Provide the (x, y) coordinate of the cell's center where the given text is located.  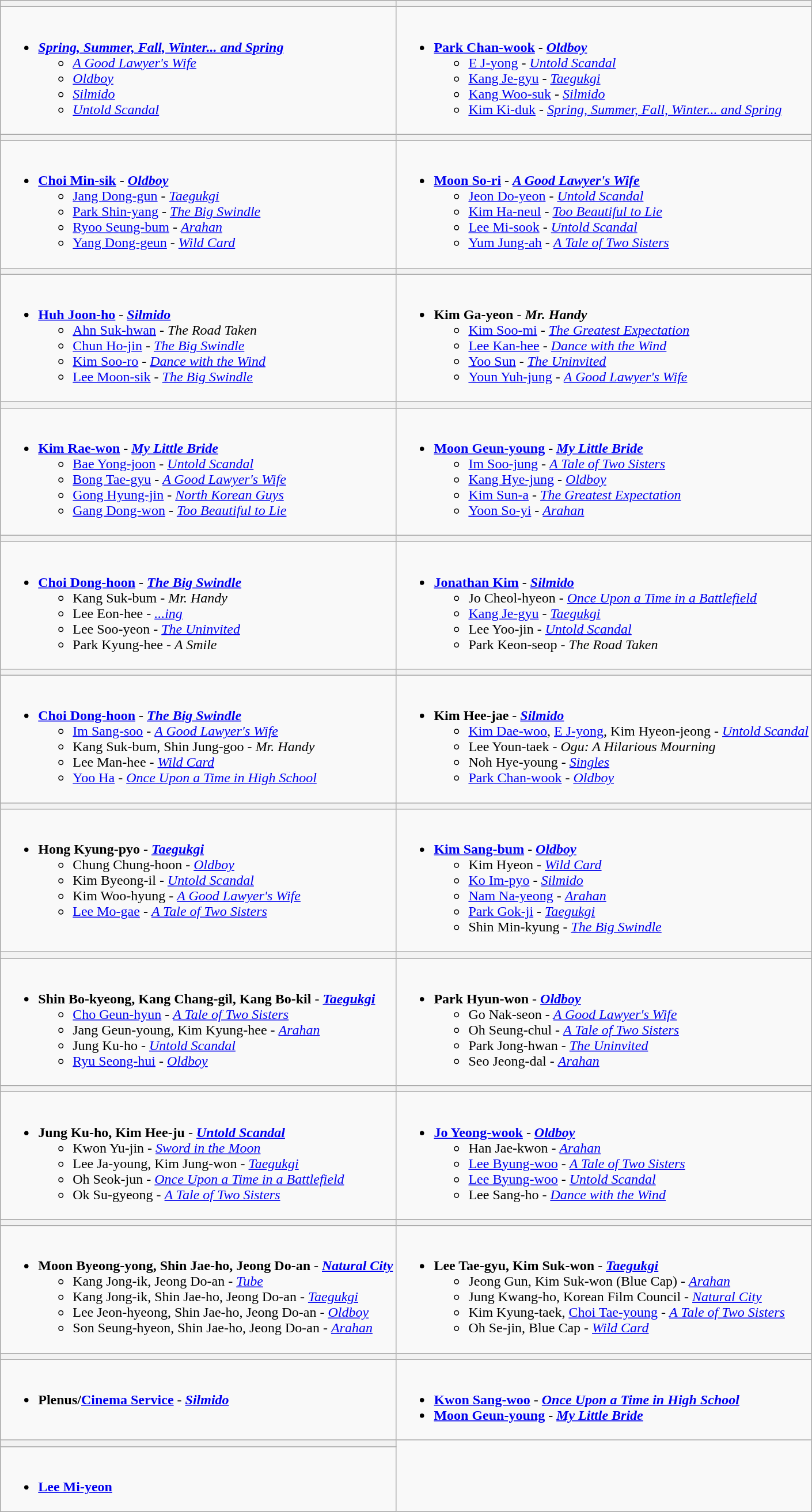
Kwon Sang-woo - Once Upon a Time in High SchoolMoon Geun-young - My Little Bride (604, 1400)
Moon Geun-young - My Little BrideIm Soo-jung - A Tale of Two SistersKang Hye-jung - OldboyKim Sun-a - The Greatest ExpectationYoon So-yi - Arahan (604, 471)
Huh Joon-ho - SilmidoAhn Suk-hwan - The Road TakenChun Ho-jin - The Big SwindleKim Soo-ro - Dance with the WindLee Moon-sik - The Big Swindle (198, 338)
Park Hyun-won - OldboyGo Nak-seon - A Good Lawyer's WifeOh Seung-chul - A Tale of Two SistersPark Jong-hwan - The UninvitedSeo Jeong-dal - Arahan (604, 1022)
Choi Dong-hoon - The Big SwindleKang Suk-bum - Mr. HandyLee Eon-hee - ...ingLee Soo-yeon - The UninvitedPark Kyung-hee - A Smile (198, 605)
Lee Mi-yeon (198, 1479)
Choi Min-sik - OldboyJang Dong-gun - TaegukgiPark Shin-yang - The Big SwindleRyoo Seung-bum - ArahanYang Dong-geun - Wild Card (198, 204)
Jo Yeong-wook - OldboyHan Jae-kwon - ArahanLee Byung-woo - A Tale of Two SistersLee Byung-woo - Untold ScandalLee Sang-ho - Dance with the Wind (604, 1155)
Plenus/Cinema Service - Silmido (198, 1400)
Kim Sang-bum - OldboyKim Hyeon - Wild CardKo Im-pyo - SilmidoNam Na-yeong - ArahanPark Gok-ji - TaegukgiShin Min-kyung - The Big Swindle (604, 881)
Spring, Summer, Fall, Winter... and SpringA Good Lawyer's WifeOldboySilmidoUntold Scandal (198, 70)
Park Chan-wook - OldboyE J-yong - Untold ScandalKang Je-gyu - TaegukgiKang Woo-suk - SilmidoKim Ki-duk - Spring, Summer, Fall, Winter... and Spring (604, 70)
